Capture the cell that displays the provided text and extract its (x, y) central coordinate. 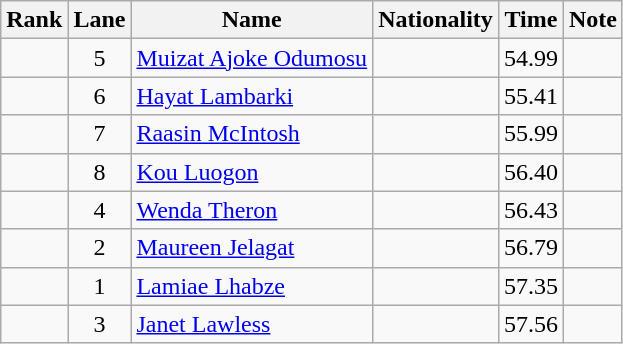
Time (530, 20)
Rank (34, 20)
7 (100, 134)
Kou Luogon (252, 172)
Nationality (436, 20)
5 (100, 58)
54.99 (530, 58)
Lane (100, 20)
Wenda Theron (252, 210)
56.40 (530, 172)
Note (592, 20)
57.35 (530, 286)
56.79 (530, 248)
55.41 (530, 96)
1 (100, 286)
57.56 (530, 324)
56.43 (530, 210)
Muizat Ajoke Odumosu (252, 58)
Name (252, 20)
Maureen Jelagat (252, 248)
3 (100, 324)
Janet Lawless (252, 324)
8 (100, 172)
6 (100, 96)
Raasin McIntosh (252, 134)
Hayat Lambarki (252, 96)
2 (100, 248)
Lamiae Lhabze (252, 286)
55.99 (530, 134)
4 (100, 210)
